Determine the (X, Y) coordinate at the center of the cell enclosing the given text.  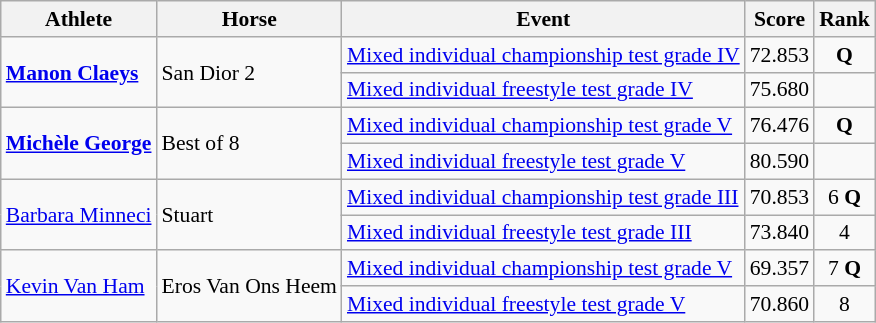
80.590 (780, 162)
Michèle George (79, 144)
Kevin Van Ham (79, 286)
75.680 (780, 90)
Mixed individual championship test grade IV (544, 55)
Mixed individual freestyle test grade III (544, 233)
70.853 (780, 197)
7 Q (844, 269)
Horse (250, 19)
Manon Claeys (79, 72)
69.357 (780, 269)
Rank (844, 19)
San Dior 2 (250, 72)
Mixed individual freestyle test grade IV (544, 90)
Best of 8 (250, 144)
73.840 (780, 233)
Mixed individual championship test grade III (544, 197)
70.860 (780, 304)
Score (780, 19)
8 (844, 304)
76.476 (780, 126)
6 Q (844, 197)
Athlete (79, 19)
Eros Van Ons Heem (250, 286)
Barbara Minneci (79, 214)
Event (544, 19)
Stuart (250, 214)
4 (844, 233)
72.853 (780, 55)
